Find where the given text appears and provide that cell's center as [X, Y] coordinate. 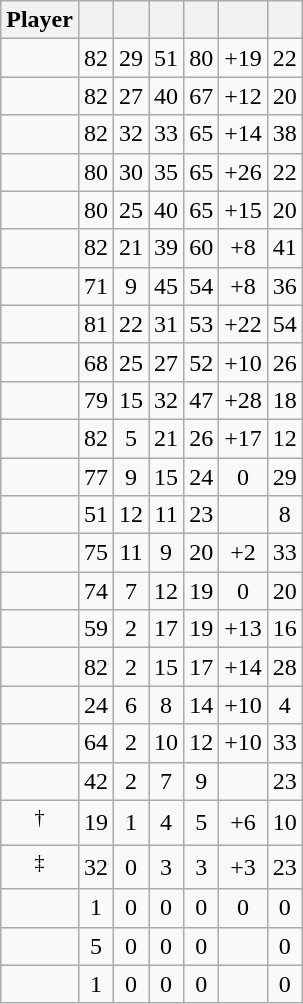
59 [96, 629]
+19 [244, 58]
81 [96, 324]
+13 [244, 629]
30 [132, 172]
18 [284, 400]
71 [96, 286]
+17 [244, 438]
38 [284, 134]
+2 [244, 553]
Player [40, 20]
+26 [244, 172]
75 [96, 553]
53 [202, 324]
42 [96, 781]
6 [132, 705]
28 [284, 667]
+28 [244, 400]
31 [166, 324]
+15 [244, 210]
+12 [244, 96]
+3 [244, 868]
‡ [40, 868]
67 [202, 96]
+22 [244, 324]
+6 [244, 822]
79 [96, 400]
60 [202, 248]
† [40, 822]
74 [96, 591]
35 [166, 172]
45 [166, 286]
68 [96, 362]
47 [202, 400]
36 [284, 286]
14 [202, 705]
52 [202, 362]
16 [284, 629]
41 [284, 248]
39 [166, 248]
64 [96, 743]
77 [96, 477]
